Locate the cell with the specified text and output its (X, Y) center coordinate. 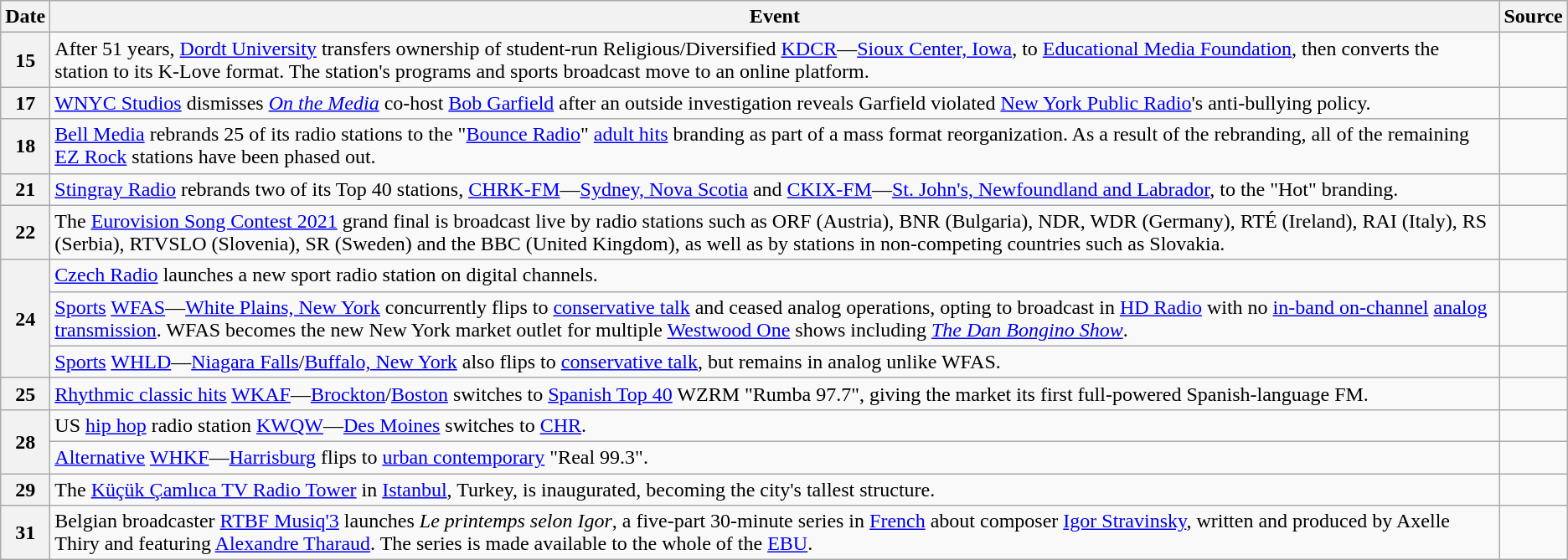
Source (1533, 17)
The Küçük Çamlıca TV Radio Tower in Istanbul, Turkey, is inaugurated, becoming the city's tallest structure. (775, 490)
21 (25, 189)
24 (25, 318)
Sports WHLD—Niagara Falls/Buffalo, New York also flips to conservative talk, but remains in analog unlike WFAS. (775, 362)
25 (25, 393)
18 (25, 146)
15 (25, 60)
Czech Radio launches a new sport radio station on digital channels. (775, 275)
31 (25, 532)
22 (25, 233)
29 (25, 490)
17 (25, 103)
Event (775, 17)
US hip hop radio station KWQW—Des Moines switches to CHR. (775, 425)
Date (25, 17)
Alternative WHKF—Harrisburg flips to urban contemporary "Real 99.3". (775, 457)
28 (25, 441)
